Detect which cell encompasses the target text, then output its [X, Y] center coordinate. 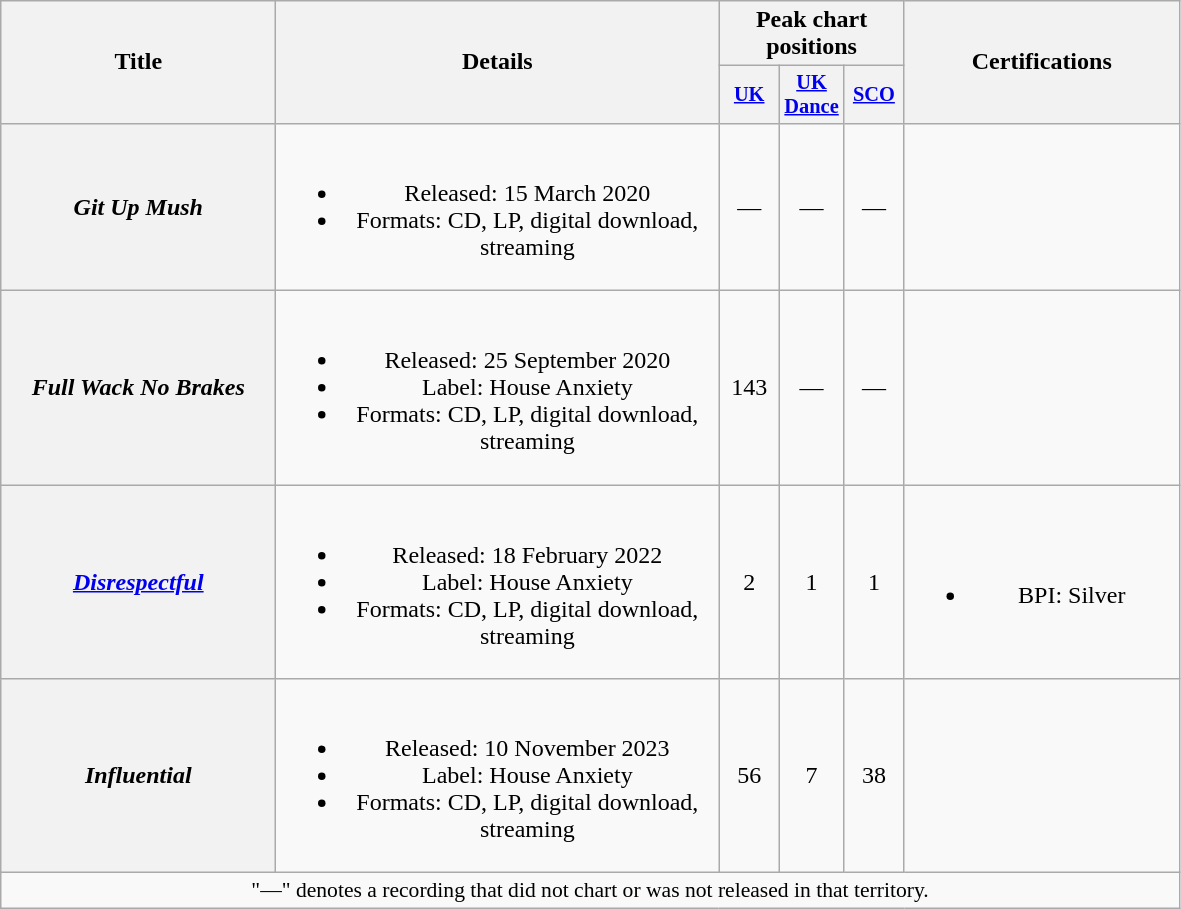
Influential [138, 776]
SCO [874, 95]
UK [750, 95]
7 [812, 776]
Released: 18 February 2022Label: House AnxietyFormats: CD, LP, digital download, streaming [498, 582]
143 [750, 388]
2 [750, 582]
56 [750, 776]
Git Up Mush [138, 206]
Peak chart positions [812, 34]
Title [138, 62]
Released: 10 November 2023Label: House AnxietyFormats: CD, LP, digital download, streaming [498, 776]
Certifications [1042, 62]
Released: 15 March 2020Formats: CD, LP, digital download, streaming [498, 206]
"—" denotes a recording that did not chart or was not released in that territory. [590, 891]
UKDance [812, 95]
Full Wack No Brakes [138, 388]
Released: 25 September 2020Label: House AnxietyFormats: CD, LP, digital download, streaming [498, 388]
Disrespectful [138, 582]
BPI: Silver [1042, 582]
Details [498, 62]
38 [874, 776]
